Provide the (x, y) coordinate of the cell's center where the given text is located.  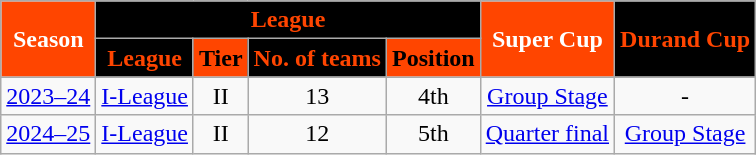
- (686, 96)
Super Cup (547, 39)
5th (433, 134)
Quarter final (547, 134)
2024–25 (48, 134)
4th (433, 96)
Season (48, 39)
Durand Cup (686, 39)
2023–24 (48, 96)
Position (433, 58)
Tier (220, 58)
12 (317, 134)
No. of teams (317, 58)
13 (317, 96)
